Locate the cell with the specified text and output its (x, y) center coordinate. 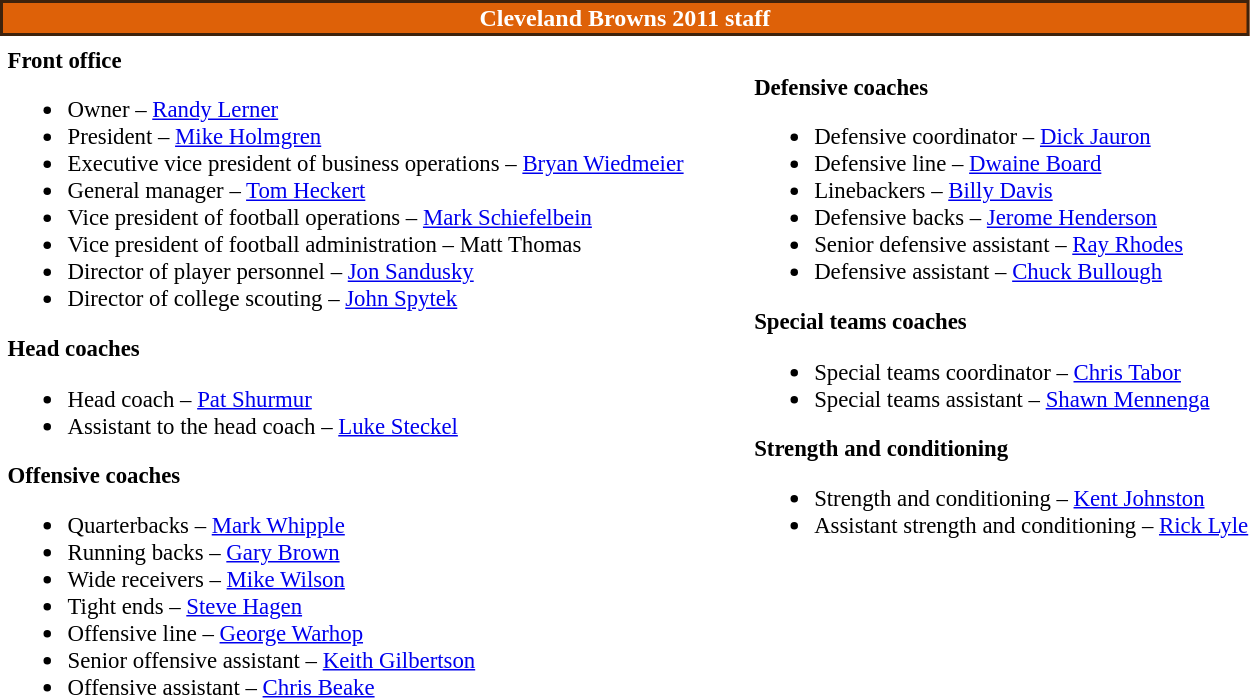
Cleveland Browns 2011 staff (625, 18)
